Capture the cell that displays the provided text and extract its [x, y] central coordinate. 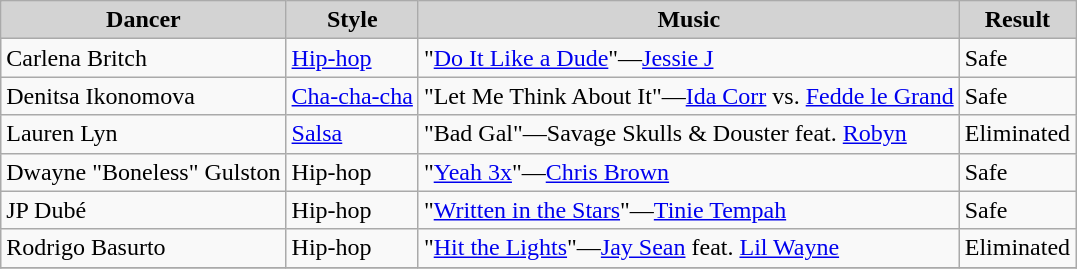
Dancer [144, 20]
"Written in the Stars"—Tinie Tempah [688, 210]
Lauren Lyn [144, 134]
Cha-cha-cha [352, 96]
Salsa [352, 134]
Music [688, 20]
JP Dubé [144, 210]
Carlena Britch [144, 58]
"Let Me Think About It"—Ida Corr vs. Fedde le Grand [688, 96]
"Bad Gal"—Savage Skulls & Douster feat. Robyn [688, 134]
"Hit the Lights"—Jay Sean feat. Lil Wayne [688, 248]
"Do It Like a Dude"—Jessie J [688, 58]
Denitsa Ikonomova [144, 96]
Rodrigo Basurto [144, 248]
Style [352, 20]
Dwayne "Boneless" Gulston [144, 172]
"Yeah 3x"—Chris Brown [688, 172]
Result [1017, 20]
